For the text-containing cell, return its midpoint in (x, y) coordinate format. 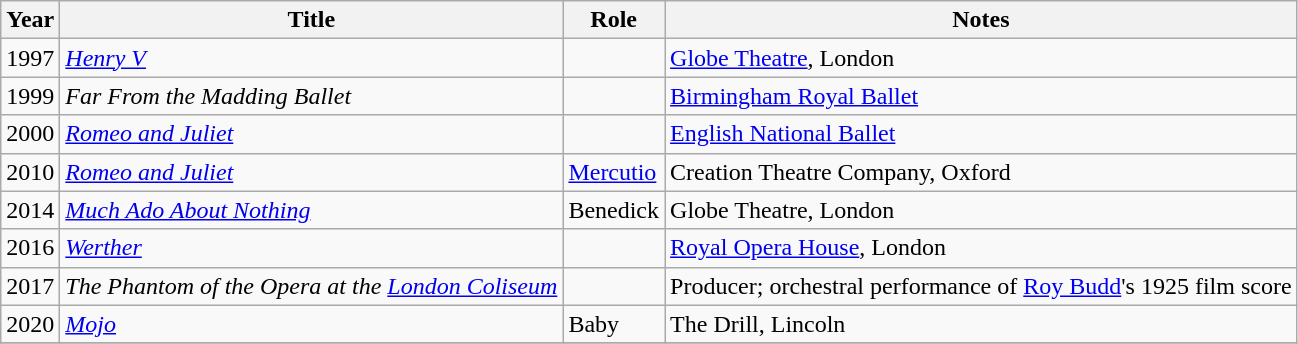
2000 (30, 134)
1999 (30, 96)
Mercutio (614, 172)
1997 (30, 58)
Far From the Madding Ballet (312, 96)
2014 (30, 210)
Role (614, 20)
The Phantom of the Opera at the London Coliseum (312, 286)
Henry V (312, 58)
2020 (30, 324)
Creation Theatre Company, Oxford (982, 172)
Mojo (312, 324)
Birmingham Royal Ballet (982, 96)
Werther (312, 248)
The Drill, Lincoln (982, 324)
2010 (30, 172)
2016 (30, 248)
Title (312, 20)
Baby (614, 324)
2017 (30, 286)
Producer; orchestral performance of Roy Budd's 1925 film score (982, 286)
Much Ado About Nothing (312, 210)
Notes (982, 20)
Benedick (614, 210)
Year (30, 20)
Royal Opera House, London (982, 248)
English National Ballet (982, 134)
